Find where the given text appears and provide that cell's center as [x, y] coordinate. 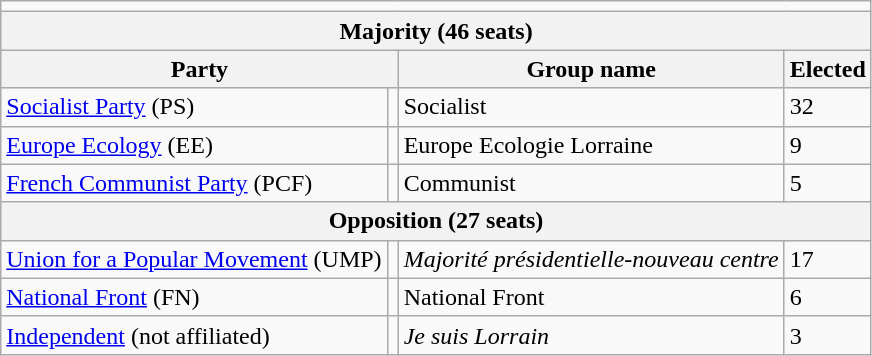
Communist [591, 183]
National Front [591, 297]
Union for a Popular Movement (UMP) [194, 259]
Elected [828, 69]
Socialist [591, 107]
5 [828, 183]
17 [828, 259]
Majorité présidentielle-nouveau centre [591, 259]
Party [200, 69]
32 [828, 107]
Majority (46 seats) [436, 31]
Je suis Lorrain [591, 335]
Group name [591, 69]
Europe Ecology (EE) [194, 145]
Independent (not affiliated) [194, 335]
6 [828, 297]
Europe Ecologie Lorraine [591, 145]
Socialist Party (PS) [194, 107]
Opposition (27 seats) [436, 221]
9 [828, 145]
National Front (FN) [194, 297]
3 [828, 335]
French Communist Party (PCF) [194, 183]
